Locate the cell with the specified text and output its [X, Y] center coordinate. 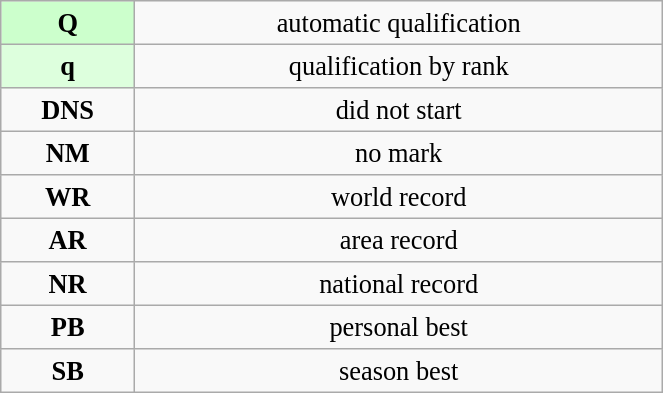
automatic qualification [399, 22]
national record [399, 284]
no mark [399, 153]
NR [68, 284]
SB [68, 371]
qualification by rank [399, 66]
did not start [399, 109]
DNS [68, 109]
Q [68, 22]
WR [68, 197]
personal best [399, 327]
world record [399, 197]
AR [68, 240]
area record [399, 240]
NM [68, 153]
q [68, 66]
season best [399, 371]
PB [68, 327]
